Locate the cell with the specified text and output its (x, y) center coordinate. 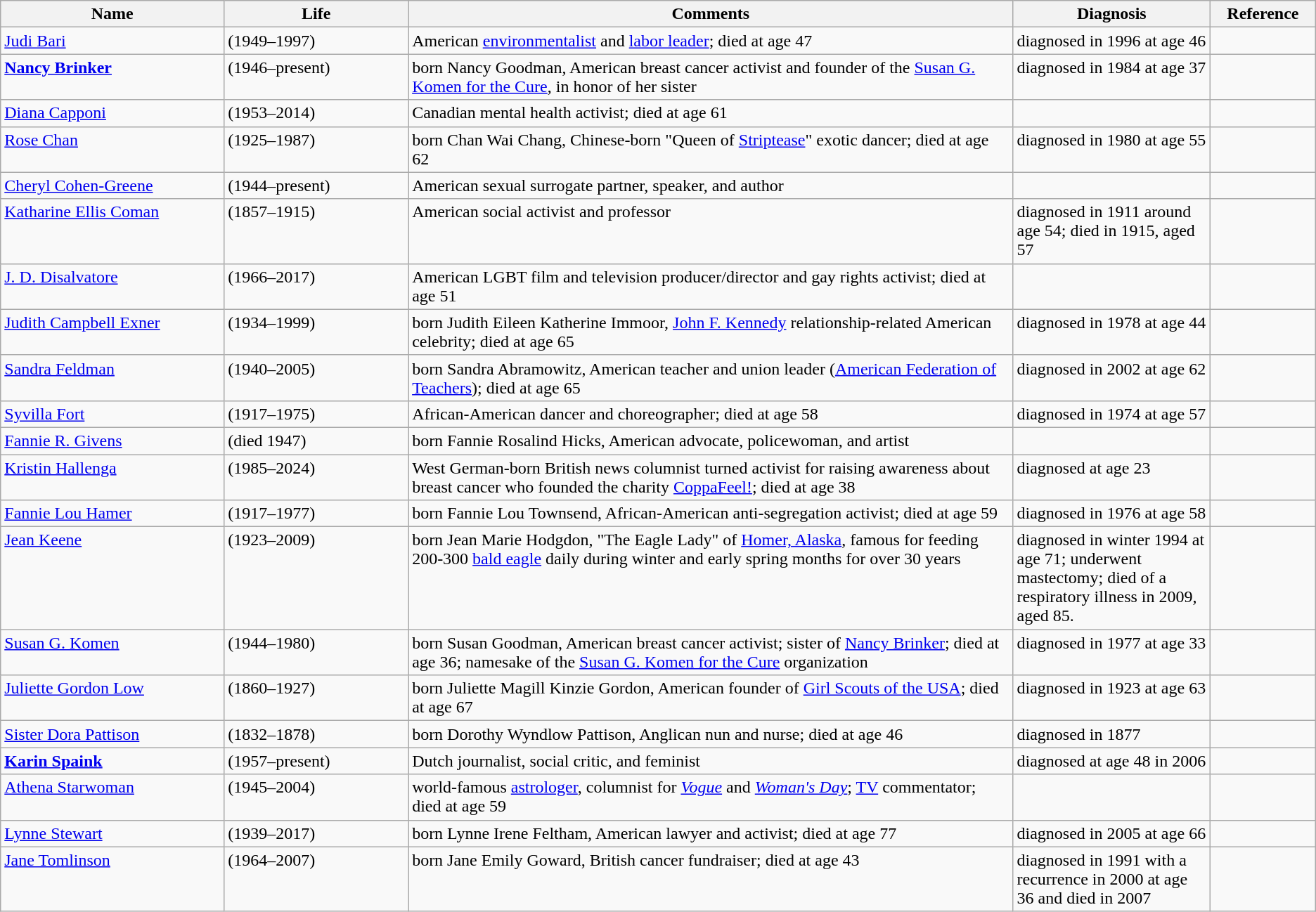
(1832–1878) (316, 734)
Jean Keene (112, 578)
Canadian mental health activist; died at age 61 (711, 113)
diagnosed in 1991 with a recurrence in 2000 at age 36 and died in 2007 (1112, 879)
Fannie R. Givens (112, 441)
diagnosed in 2002 at age 62 (1112, 378)
diagnosed in winter 1994 at age 71; underwent mastectomy; died of a respiratory illness in 2009, aged 85. (1112, 578)
diagnosed at age 48 in 2006 (1112, 761)
(1964–2007) (316, 879)
diagnosed in 1976 at age 58 (1112, 514)
Name (112, 14)
Athena Starwoman (112, 797)
(1985–2024) (316, 476)
American environmentalist and labor leader; died at age 47 (711, 41)
Susan G. Komen (112, 652)
Life (316, 14)
Sister Dora Pattison (112, 734)
(1957–present) (316, 761)
diagnosed in 2005 at age 66 (1112, 833)
Kristin Hallenga (112, 476)
diagnosed in 1978 at age 44 (1112, 332)
(1917–1975) (316, 414)
Lynne Stewart (112, 833)
Katharine Ellis Coman (112, 231)
(1940–2005) (316, 378)
(1949–1997) (316, 41)
born Lynne Irene Feltham, American lawyer and activist; died at age 77 (711, 833)
West German-born British news columnist turned activist for raising awareness about breast cancer who founded the charity CoppaFeel!; died at age 38 (711, 476)
(1923–2009) (316, 578)
diagnosed in 1877 (1112, 734)
(1953–2014) (316, 113)
Fannie Lou Hamer (112, 514)
diagnosed in 1980 at age 55 (1112, 149)
born Chan Wai Chang, Chinese-born "Queen of Striptease" exotic dancer; died at age 62 (711, 149)
J. D. Disalvatore (112, 287)
diagnosed in 1911 around age 54; died in 1915, aged 57 (1112, 231)
(1944–present) (316, 185)
Juliette Gordon Low (112, 698)
Jane Tomlinson (112, 879)
Rose Chan (112, 149)
Cheryl Cohen-Greene (112, 185)
Nancy Brinker (112, 77)
(1917–1977) (316, 514)
Diana Capponi (112, 113)
Syvilla Fort (112, 414)
Dutch journalist, social critic, and feminist (711, 761)
diagnosed in 1984 at age 37 (1112, 77)
(died 1947) (316, 441)
(1944–1980) (316, 652)
American LGBT film and television producer/director and gay rights activist; died at age 51 (711, 287)
American sexual surrogate partner, speaker, and author (711, 185)
Reference (1263, 14)
diagnosed in 1974 at age 57 (1112, 414)
born Juliette Magill Kinzie Gordon, American founder of Girl Scouts of the USA; died at age 67 (711, 698)
Sandra Feldman (112, 378)
(1925–1987) (316, 149)
diagnosed at age 23 (1112, 476)
(1939–2017) (316, 833)
Diagnosis (1112, 14)
(1946–present) (316, 77)
world-famous astrologer, columnist for Vogue and Woman's Day; TV commentator; died at age 59 (711, 797)
born Fannie Lou Townsend, African-American anti-segregation activist; died at age 59 (711, 514)
African-American dancer and choreographer; died at age 58 (711, 414)
Comments (711, 14)
born Fannie Rosalind Hicks, American advocate, policewoman, and artist (711, 441)
(1945–2004) (316, 797)
Judith Campbell Exner (112, 332)
(1860–1927) (316, 698)
Karin Spaink (112, 761)
diagnosed in 1996 at age 46 (1112, 41)
born Sandra Abramowitz, American teacher and union leader (American Federation of Teachers); died at age 65 (711, 378)
born Dorothy Wyndlow Pattison, Anglican nun and nurse; died at age 46 (711, 734)
born Nancy Goodman, American breast cancer activist and founder of the Susan G. Komen for the Cure, in honor of her sister (711, 77)
diagnosed in 1923 at age 63 (1112, 698)
diagnosed in 1977 at age 33 (1112, 652)
born Judith Eileen Katherine Immoor, John F. Kennedy relationship-related American celebrity; died at age 65 (711, 332)
Judi Bari (112, 41)
born Jane Emily Goward, British cancer fundraiser; died at age 43 (711, 879)
(1934–1999) (316, 332)
(1966–2017) (316, 287)
(1857–1915) (316, 231)
American social activist and professor (711, 231)
